Provide the (x, y) coordinate of the cell's center where the given text is located.  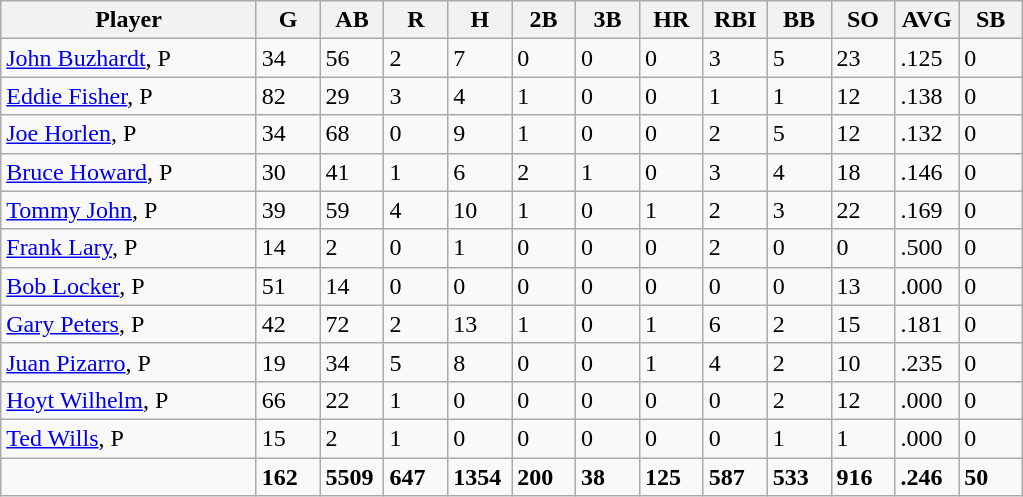
.500 (927, 248)
RBI (735, 20)
50 (991, 477)
Ted Wills, P (128, 438)
Juan Pizarro, P (128, 362)
1354 (480, 477)
125 (671, 477)
5509 (352, 477)
HR (671, 20)
59 (352, 210)
John Buzhardt, P (128, 58)
BB (799, 20)
51 (288, 286)
SO (863, 20)
18 (863, 172)
Bruce Howard, P (128, 172)
.235 (927, 362)
AB (352, 20)
Frank Lary, P (128, 248)
68 (352, 134)
3B (608, 20)
.125 (927, 58)
.138 (927, 96)
72 (352, 324)
533 (799, 477)
.146 (927, 172)
916 (863, 477)
AVG (927, 20)
.246 (927, 477)
Bob Locker, P (128, 286)
Hoyt Wilhelm, P (128, 400)
162 (288, 477)
Tommy John, P (128, 210)
G (288, 20)
9 (480, 134)
66 (288, 400)
7 (480, 58)
647 (416, 477)
.181 (927, 324)
39 (288, 210)
Joe Horlen, P (128, 134)
2B (544, 20)
82 (288, 96)
.169 (927, 210)
587 (735, 477)
23 (863, 58)
.132 (927, 134)
29 (352, 96)
200 (544, 477)
Player (128, 20)
R (416, 20)
8 (480, 362)
H (480, 20)
Gary Peters, P (128, 324)
41 (352, 172)
Eddie Fisher, P (128, 96)
38 (608, 477)
30 (288, 172)
56 (352, 58)
42 (288, 324)
19 (288, 362)
SB (991, 20)
